Detect which cell encompasses the target text, then output its [X, Y] center coordinate. 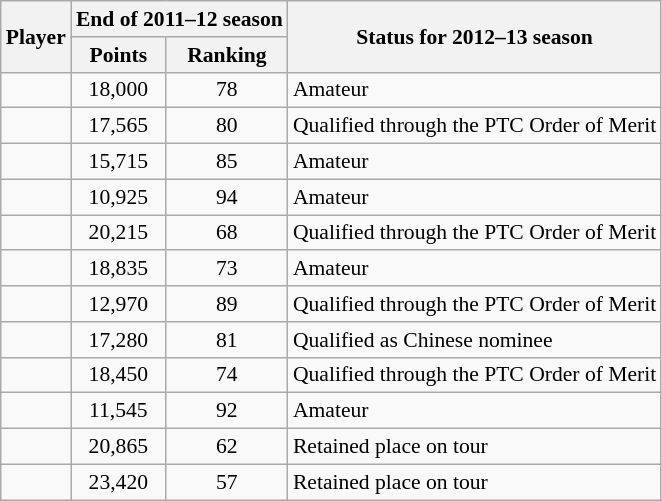
94 [227, 197]
Points [118, 55]
15,715 [118, 162]
62 [227, 447]
80 [227, 126]
Player [36, 36]
68 [227, 233]
20,865 [118, 447]
End of 2011–12 season [180, 19]
11,545 [118, 411]
57 [227, 482]
Qualified as Chinese nominee [474, 340]
17,565 [118, 126]
17,280 [118, 340]
20,215 [118, 233]
10,925 [118, 197]
85 [227, 162]
18,835 [118, 269]
12,970 [118, 304]
92 [227, 411]
Status for 2012–13 season [474, 36]
73 [227, 269]
23,420 [118, 482]
18,450 [118, 375]
Ranking [227, 55]
74 [227, 375]
18,000 [118, 90]
89 [227, 304]
81 [227, 340]
78 [227, 90]
